Determine the [x, y] coordinate at the center of the cell enclosing the given text.  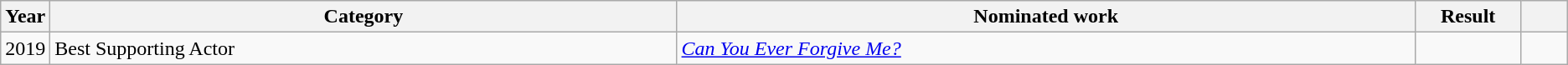
2019 [25, 48]
Can You Ever Forgive Me? [1045, 48]
Best Supporting Actor [364, 48]
Category [364, 17]
Year [25, 17]
Nominated work [1045, 17]
Result [1467, 17]
